Capture the cell that displays the provided text and extract its [X, Y] central coordinate. 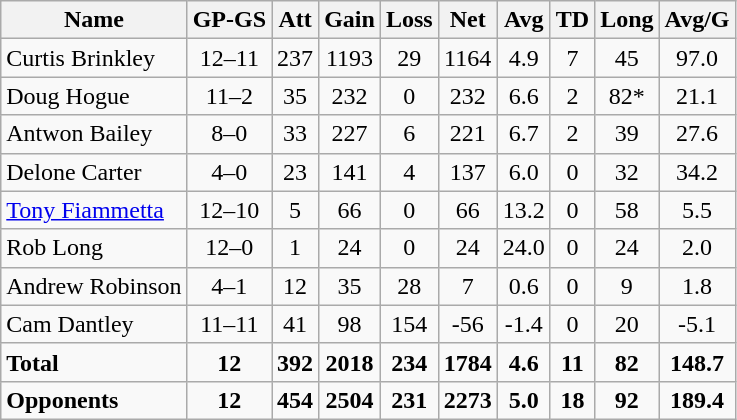
39 [627, 134]
28 [409, 286]
8–0 [229, 134]
21.1 [697, 96]
82* [627, 96]
Andrew Robinson [94, 286]
11–2 [229, 96]
Curtis Brinkley [94, 58]
2.0 [697, 248]
98 [350, 324]
1193 [350, 58]
Total [94, 362]
18 [572, 400]
Antwon Bailey [94, 134]
-56 [468, 324]
Avg [524, 20]
82 [627, 362]
1.8 [697, 286]
5.0 [524, 400]
2273 [468, 400]
4.6 [524, 362]
33 [296, 134]
392 [296, 362]
6.6 [524, 96]
12–0 [229, 248]
6 [409, 134]
41 [296, 324]
Att [296, 20]
Tony Fiammetta [94, 210]
2018 [350, 362]
Long [627, 20]
Doug Hogue [94, 96]
Loss [409, 20]
221 [468, 134]
20 [627, 324]
29 [409, 58]
4–0 [229, 172]
454 [296, 400]
5 [296, 210]
12–10 [229, 210]
12–11 [229, 58]
6.7 [524, 134]
4–1 [229, 286]
Gain [350, 20]
1164 [468, 58]
13.2 [524, 210]
189.4 [697, 400]
Delone Carter [94, 172]
1 [296, 248]
227 [350, 134]
11 [572, 362]
234 [409, 362]
Rob Long [94, 248]
32 [627, 172]
24.0 [524, 248]
Opponents [94, 400]
27.6 [697, 134]
4.9 [524, 58]
2504 [350, 400]
4 [409, 172]
34.2 [697, 172]
5.5 [697, 210]
154 [409, 324]
148.7 [697, 362]
9 [627, 286]
97.0 [697, 58]
141 [350, 172]
GP-GS [229, 20]
-5.1 [697, 324]
6.0 [524, 172]
45 [627, 58]
Avg/G [697, 20]
1784 [468, 362]
Name [94, 20]
0.6 [524, 286]
Net [468, 20]
11–11 [229, 324]
TD [572, 20]
92 [627, 400]
23 [296, 172]
237 [296, 58]
58 [627, 210]
231 [409, 400]
137 [468, 172]
-1.4 [524, 324]
Cam Dantley [94, 324]
